Return the [X, Y] coordinate for the center point of the cell that contains the specified text.  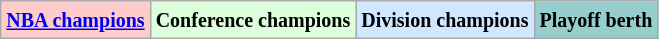
NBA champions [76, 20]
Division champions [445, 20]
Playoff berth [596, 20]
Conference champions [253, 20]
